Return the [x, y] coordinate for the center point of the cell that contains the specified text.  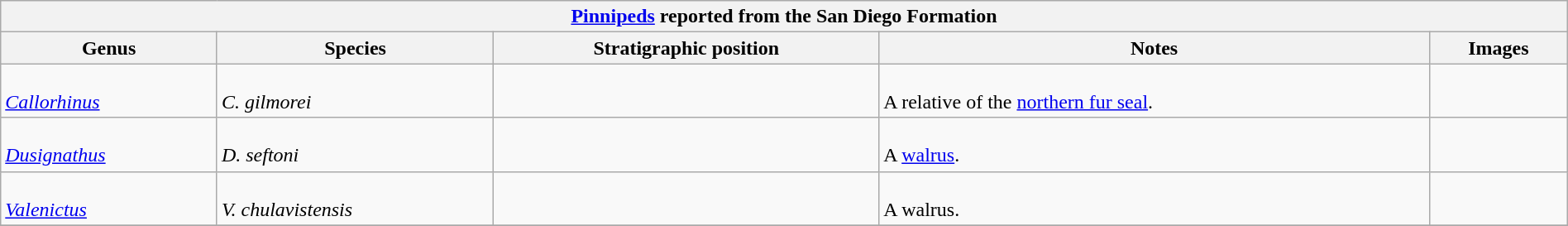
Images [1499, 48]
D. seftoni [355, 144]
A relative of the northern fur seal. [1154, 91]
Valenictus [109, 199]
Callorhinus [109, 91]
Notes [1154, 48]
Species [355, 48]
V. chulavistensis [355, 199]
Stratigraphic position [686, 48]
Genus [109, 48]
Pinnipeds reported from the San Diego Formation [784, 17]
Dusignathus [109, 144]
C. gilmorei [355, 91]
